Output the (x, y) coordinate of the center of the cell containing the given text.  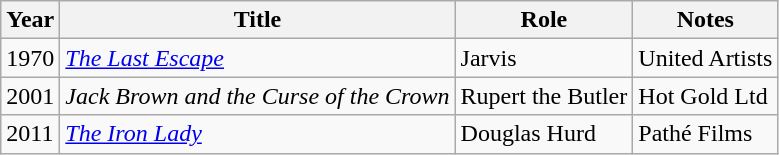
2001 (30, 96)
Role (544, 20)
Jack Brown and the Curse of the Crown (258, 96)
Year (30, 20)
Rupert the Butler (544, 96)
1970 (30, 58)
Title (258, 20)
Hot Gold Ltd (706, 96)
United Artists (706, 58)
Pathé Films (706, 134)
Notes (706, 20)
Jarvis (544, 58)
The Iron Lady (258, 134)
The Last Escape (258, 58)
Douglas Hurd (544, 134)
2011 (30, 134)
